Return the [x, y] coordinate for the center point of the cell that contains the specified text.  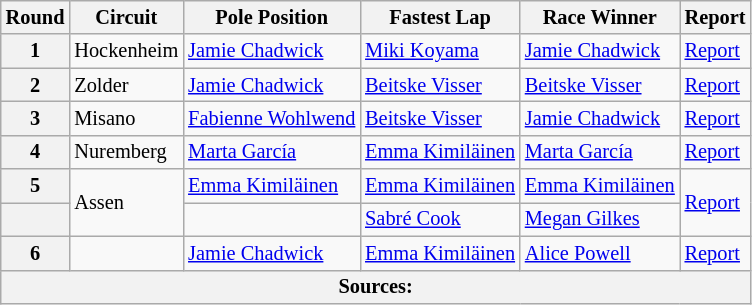
Megan Gilkes [600, 219]
Pole Position [272, 17]
5 [36, 186]
Misano [126, 118]
3 [36, 118]
Alice Powell [600, 253]
Race Winner [600, 17]
Sources: [376, 287]
Zolder [126, 85]
Miki Koyama [440, 51]
4 [36, 152]
6 [36, 253]
Nuremberg [126, 152]
2 [36, 85]
Fastest Lap [440, 17]
Assen [126, 202]
Circuit [126, 17]
1 [36, 51]
Hockenheim [126, 51]
Round [36, 17]
Fabienne Wohlwend [272, 118]
Sabré Cook [440, 219]
